Extract the [x, y] coordinate from the center of the cell holding the provided text.  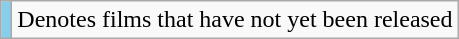
Denotes films that have not yet been released [235, 20]
